Determine the (X, Y) coordinate at the center of the cell enclosing the given text.  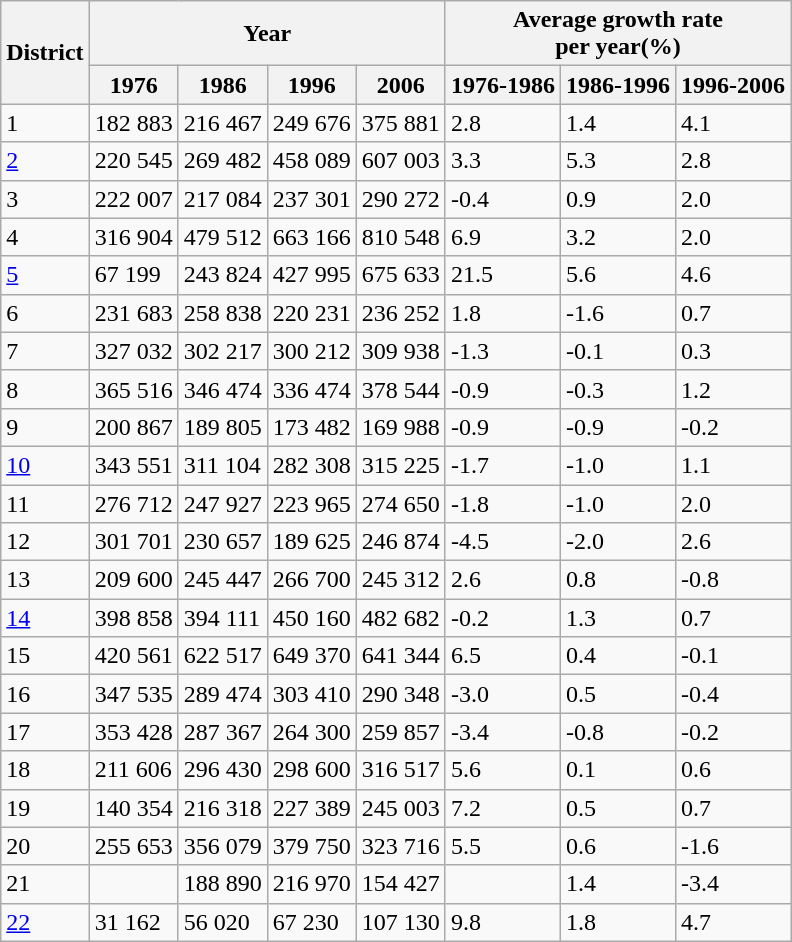
21 (45, 884)
1 (45, 123)
4.1 (732, 123)
394 111 (222, 618)
5.3 (618, 161)
-4.5 (502, 542)
7.2 (502, 808)
300 212 (312, 351)
1.1 (732, 465)
169 988 (400, 427)
211 606 (134, 770)
458 089 (312, 161)
245 312 (400, 580)
303 410 (312, 694)
107 130 (400, 922)
482 682 (400, 618)
230 657 (222, 542)
1976 (134, 85)
298 600 (312, 770)
7 (45, 351)
1.3 (618, 618)
0.4 (618, 656)
258 838 (222, 313)
4 (45, 237)
353 428 (134, 732)
296 430 (222, 770)
-0.3 (618, 389)
347 535 (134, 694)
2 (45, 161)
3.2 (618, 237)
11 (45, 503)
311 104 (222, 465)
259 857 (400, 732)
189 805 (222, 427)
200 867 (134, 427)
249 676 (312, 123)
154 427 (400, 884)
140 354 (134, 808)
-1.8 (502, 503)
15 (45, 656)
255 653 (134, 846)
3 (45, 199)
21.5 (502, 275)
289 474 (222, 694)
663 166 (312, 237)
398 858 (134, 618)
810 548 (400, 237)
18 (45, 770)
216 467 (222, 123)
227 389 (312, 808)
222 007 (134, 199)
67 230 (312, 922)
246 874 (400, 542)
14 (45, 618)
9 (45, 427)
327 032 (134, 351)
3.3 (502, 161)
365 516 (134, 389)
6.9 (502, 237)
173 482 (312, 427)
450 160 (312, 618)
290 272 (400, 199)
67 199 (134, 275)
1996-2006 (732, 85)
District (45, 52)
6 (45, 313)
276 712 (134, 503)
346 474 (222, 389)
56 020 (222, 922)
209 600 (134, 580)
427 995 (312, 275)
188 890 (222, 884)
315 225 (400, 465)
622 517 (222, 656)
1986-1996 (618, 85)
309 938 (400, 351)
245 003 (400, 808)
231 683 (134, 313)
4.7 (732, 922)
607 003 (400, 161)
-1.7 (502, 465)
8 (45, 389)
379 750 (312, 846)
479 512 (222, 237)
220 231 (312, 313)
12 (45, 542)
5 (45, 275)
216 970 (312, 884)
287 367 (222, 732)
1996 (312, 85)
5.5 (502, 846)
19 (45, 808)
290 348 (400, 694)
649 370 (312, 656)
302 217 (222, 351)
264 300 (312, 732)
675 633 (400, 275)
316 904 (134, 237)
216 318 (222, 808)
17 (45, 732)
2006 (400, 85)
323 716 (400, 846)
0.1 (618, 770)
9.8 (502, 922)
236 252 (400, 313)
-2.0 (618, 542)
301 701 (134, 542)
217 084 (222, 199)
182 883 (134, 123)
237 301 (312, 199)
0.9 (618, 199)
189 625 (312, 542)
16 (45, 694)
0.8 (618, 580)
420 561 (134, 656)
375 881 (400, 123)
20 (45, 846)
1986 (222, 85)
4.6 (732, 275)
Year (267, 34)
10 (45, 465)
13 (45, 580)
356 079 (222, 846)
641 344 (400, 656)
316 517 (400, 770)
1976-1986 (502, 85)
243 824 (222, 275)
6.5 (502, 656)
274 650 (400, 503)
223 965 (312, 503)
266 700 (312, 580)
336 474 (312, 389)
-1.3 (502, 351)
1.2 (732, 389)
247 927 (222, 503)
22 (45, 922)
-3.0 (502, 694)
0.3 (732, 351)
378 544 (400, 389)
Average growth rateper year(%) (618, 34)
220 545 (134, 161)
282 308 (312, 465)
343 551 (134, 465)
269 482 (222, 161)
245 447 (222, 580)
31 162 (134, 922)
